Return the (X, Y) coordinate for the center point of the cell that contains the specified text.  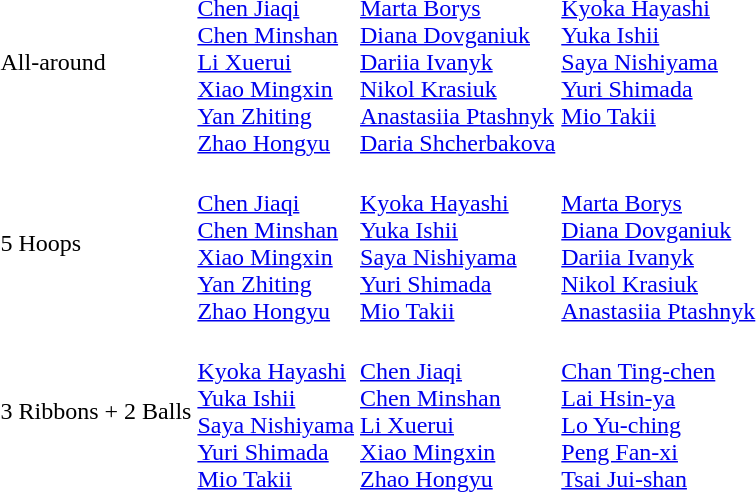
Kyoka HayashiYuka IshiiSaya NishiyamaYuri ShimadaMio Takii (458, 244)
Chen JiaqiChen MinshanXiao MingxinYan ZhitingZhao Hongyu (276, 244)
